Identify which cell holds the provided text, then report its (x, y) central coordinate. 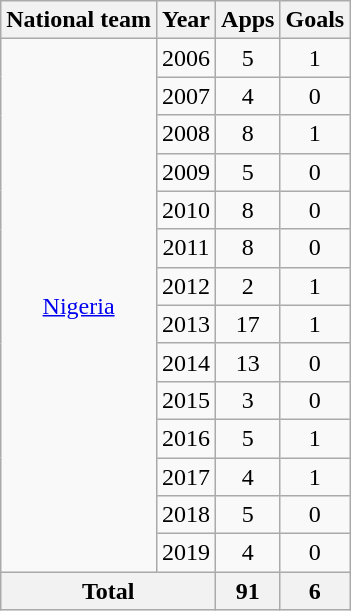
2 (248, 286)
3 (248, 400)
Nigeria (79, 306)
2016 (186, 438)
Total (108, 591)
17 (248, 324)
2017 (186, 477)
2011 (186, 248)
2019 (186, 553)
2009 (186, 172)
13 (248, 362)
2010 (186, 210)
Year (186, 20)
6 (315, 591)
Goals (315, 20)
2012 (186, 286)
Apps (248, 20)
2008 (186, 134)
2006 (186, 58)
National team (79, 20)
91 (248, 591)
2014 (186, 362)
2015 (186, 400)
2013 (186, 324)
2018 (186, 515)
2007 (186, 96)
